Identify which cell holds the provided text, then report its [X, Y] central coordinate. 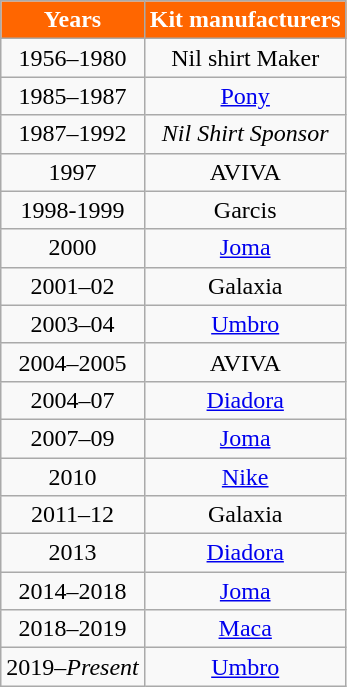
1987–1992 [72, 134]
2019–Present [72, 667]
2018–2019 [72, 629]
2000 [72, 248]
2003–04 [72, 324]
Maca [245, 629]
2011–12 [72, 515]
2007–09 [72, 438]
1985–1987 [72, 96]
2004–2005 [72, 362]
Nil Shirt Sponsor [245, 134]
2001–02 [72, 286]
Nike [245, 477]
2010 [72, 477]
2013 [72, 553]
Pony [245, 96]
1997 [72, 172]
Nil shirt Maker [245, 58]
1956–1980 [72, 58]
1998-1999 [72, 210]
2014–2018 [72, 591]
Garcis [245, 210]
Kit manufacturers [245, 20]
Years [72, 20]
2004–07 [72, 400]
